Output the (x, y) coordinate of the center of the cell containing the given text.  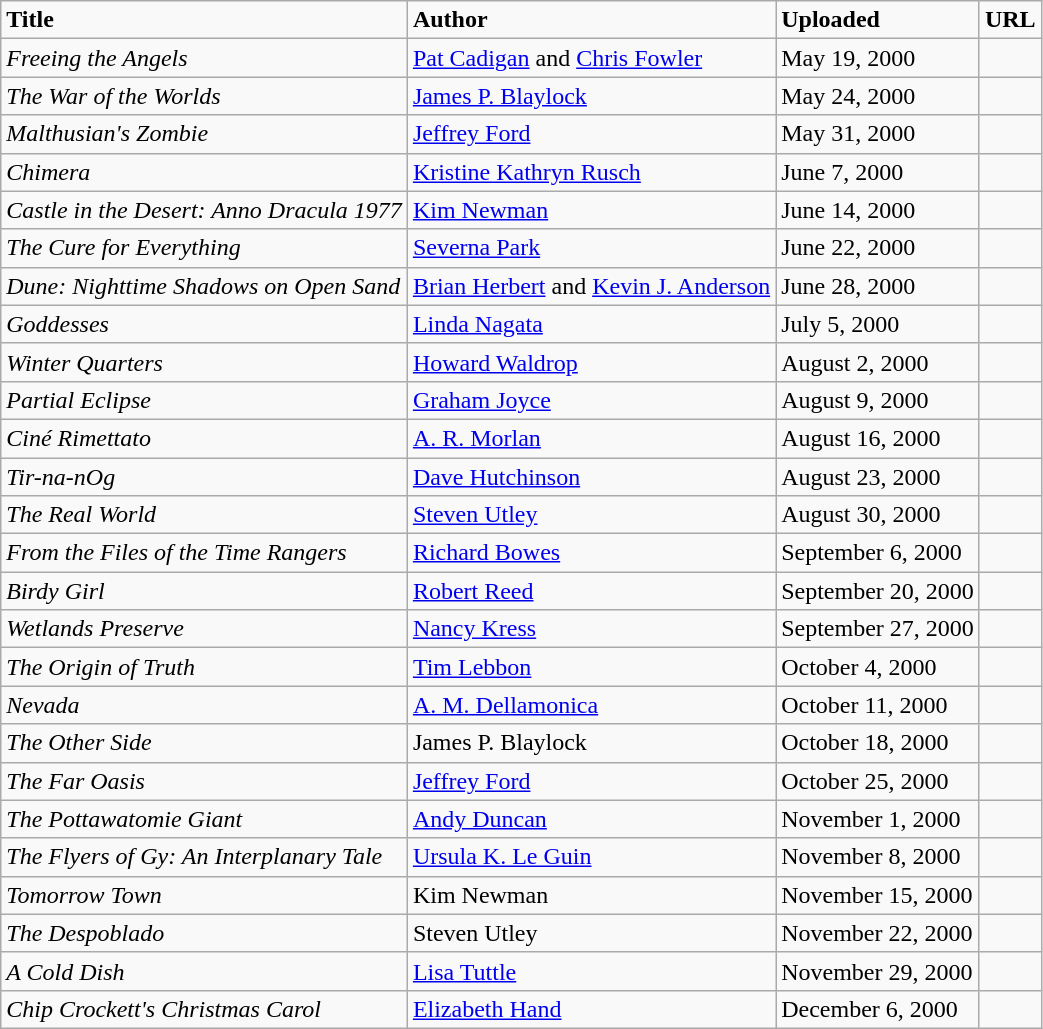
Wetlands Preserve (204, 629)
URL (1010, 20)
Uploaded (878, 20)
Robert Reed (591, 591)
The Far Oasis (204, 781)
Title (204, 20)
Elizabeth Hand (591, 1009)
The Flyers of Gy: An Interplanary Tale (204, 857)
The War of the Worlds (204, 96)
October 4, 2000 (878, 667)
October 11, 2000 (878, 705)
Ursula K. Le Guin (591, 857)
Dune: Nighttime Shadows on Open Sand (204, 286)
August 16, 2000 (878, 438)
A. R. Morlan (591, 438)
September 20, 2000 (878, 591)
Author (591, 20)
October 25, 2000 (878, 781)
Castle in the Desert: Anno Dracula 1977 (204, 210)
Graham Joyce (591, 400)
Ciné Rimettato (204, 438)
Andy Duncan (591, 819)
November 29, 2000 (878, 971)
Kristine Kathryn Rusch (591, 172)
November 8, 2000 (878, 857)
May 24, 2000 (878, 96)
The Despoblado (204, 933)
August 23, 2000 (878, 477)
Dave Hutchinson (591, 477)
Winter Quarters (204, 362)
June 28, 2000 (878, 286)
Malthusian's Zombie (204, 134)
July 5, 2000 (878, 324)
Linda Nagata (591, 324)
Chip Crockett's Christmas Carol (204, 1009)
A. M. Dellamonica (591, 705)
June 7, 2000 (878, 172)
August 9, 2000 (878, 400)
The Pottawatomie Giant (204, 819)
The Origin of Truth (204, 667)
Nevada (204, 705)
The Cure for Everything (204, 248)
Richard Bowes (591, 553)
Nancy Kress (591, 629)
May 19, 2000 (878, 58)
Tim Lebbon (591, 667)
June 22, 2000 (878, 248)
The Real World (204, 515)
Severna Park (591, 248)
August 2, 2000 (878, 362)
Tir-na-nOg (204, 477)
Goddesses (204, 324)
The Other Side (204, 743)
December 6, 2000 (878, 1009)
Partial Eclipse (204, 400)
November 1, 2000 (878, 819)
August 30, 2000 (878, 515)
October 18, 2000 (878, 743)
November 15, 2000 (878, 895)
Freeing the Angels (204, 58)
Pat Cadigan and Chris Fowler (591, 58)
May 31, 2000 (878, 134)
From the Files of the Time Rangers (204, 553)
September 6, 2000 (878, 553)
June 14, 2000 (878, 210)
Lisa Tuttle (591, 971)
November 22, 2000 (878, 933)
Tomorrow Town (204, 895)
Chimera (204, 172)
September 27, 2000 (878, 629)
Brian Herbert and Kevin J. Anderson (591, 286)
Howard Waldrop (591, 362)
A Cold Dish (204, 971)
Birdy Girl (204, 591)
